Detect which cell encompasses the target text, then output its [X, Y] center coordinate. 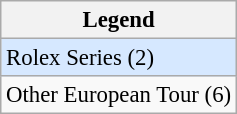
Other European Tour (6) [119, 95]
Legend [119, 20]
Rolex Series (2) [119, 58]
